Capture the cell that displays the provided text and extract its (X, Y) central coordinate. 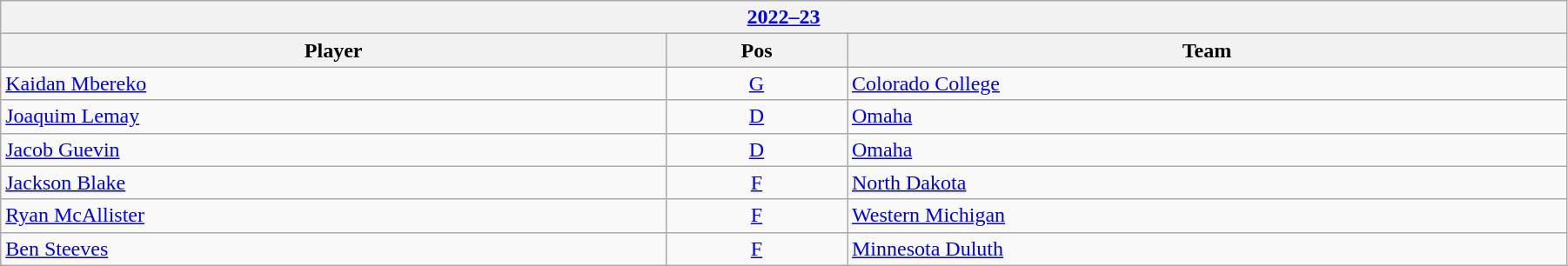
Colorado College (1208, 83)
Minnesota Duluth (1208, 249)
Jackson Blake (334, 183)
G (756, 83)
Kaidan Mbereko (334, 83)
Team (1208, 50)
Player (334, 50)
Ben Steeves (334, 249)
Ryan McAllister (334, 216)
North Dakota (1208, 183)
Jacob Guevin (334, 150)
2022–23 (784, 17)
Pos (756, 50)
Joaquim Lemay (334, 116)
Western Michigan (1208, 216)
